Locate the cell with the specified text and output its [x, y] center coordinate. 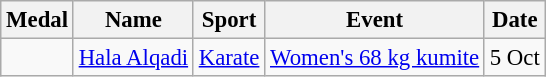
Name [133, 20]
Women's 68 kg kumite [375, 58]
Sport [228, 20]
Date [514, 20]
Karate [228, 58]
Medal [38, 20]
Hala Alqadi [133, 58]
5 Oct [514, 58]
Event [375, 20]
